From the cell containing the given text, extract its center point as (X, Y) coordinate. 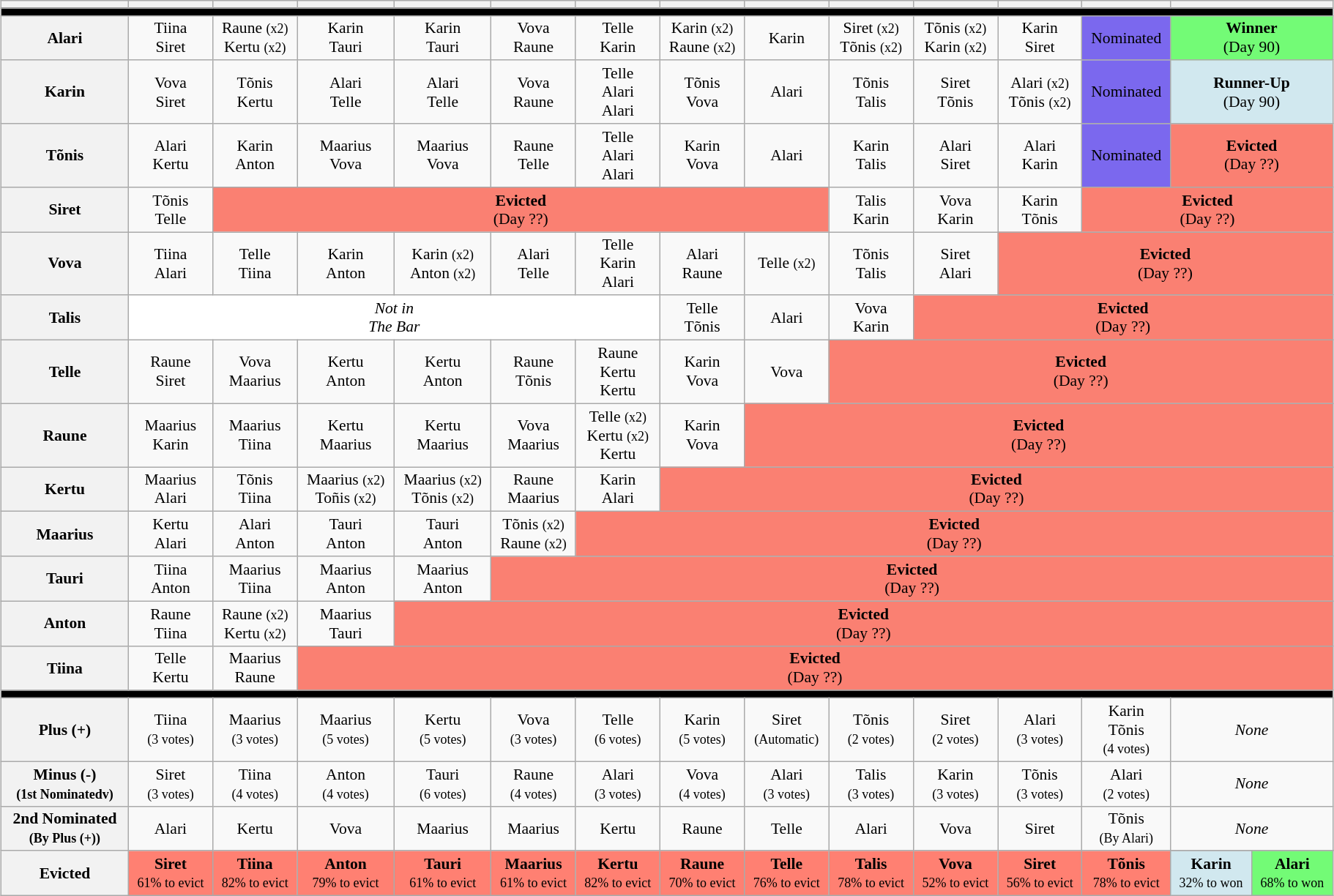
AlariRaune (701, 264)
MaariusAlari (170, 489)
2nd Nominated(By Plus (+)) (65, 829)
Tõnis (x2)Karin (x2) (955, 38)
Evicted (65, 874)
TelleTõnis (701, 318)
KarinTõnis (1040, 209)
MaariusRaune (255, 668)
Maarius(5 votes) (346, 731)
VovaSiret (170, 92)
Tõnis (x2)Raune (x2) (533, 534)
Telle76% to evict (786, 874)
Anton79% to evict (346, 874)
Alari68% to won (1292, 874)
TalisKarin (871, 209)
Siret (x2)Tõnis (x2) (871, 38)
KarinAlari (618, 489)
RauneSiret (170, 372)
Anton (65, 624)
Karin32% to won (1211, 874)
Kertu(5 votes) (442, 731)
Tõnis(3 votes) (1040, 783)
Kertu82% to evict (618, 874)
Telle (x2) (786, 264)
Tauri(6 votes) (442, 783)
Telle (x2)Kertu (x2)Kertu (618, 435)
Maarius(3 votes) (255, 731)
Karin(3 votes) (955, 783)
TiinaAlari (170, 264)
KarinTõnis(4 votes) (1126, 731)
Siret61% to evict (170, 874)
TõnisVova (701, 92)
TelleKertu (170, 668)
Alari(2 votes) (1126, 783)
Talis(3 votes) (871, 783)
SiretTõnis (955, 92)
AlariAnton (255, 534)
Telle(6 votes) (618, 731)
TelleTiina (255, 264)
Talis78% to evict (871, 874)
Tõnis78% to evict (1126, 874)
Tiina (65, 668)
Raune(4 votes) (533, 783)
TelleKarinAlari (618, 264)
AlariKertu (170, 155)
TõnisTelle (170, 209)
TõnisKertu (255, 92)
Raune70% to evict (701, 874)
Karin(5 votes) (701, 731)
Tiina(4 votes) (255, 783)
Tiina(3 votes) (170, 731)
AlariKarin (1040, 155)
MaariusTauri (346, 624)
MaariusKarin (170, 435)
Winner (Day 90) (1252, 38)
Tõnis(By Alari) (1126, 829)
RauneTelle (533, 155)
KarinSiret (1040, 38)
RauneTõnis (533, 372)
TelleKarin (618, 38)
RauneMaarius (533, 489)
SiretAlari (955, 264)
Siret56% to evict (1040, 874)
Karin (x2)Raune (x2) (701, 38)
Vova52% to evict (955, 874)
KertuAlari (170, 534)
Vova(3 votes) (533, 731)
Maarius61% to evict (533, 874)
TiinaAnton (170, 578)
Tiina82% to evict (255, 874)
Maarius (x2)Tõnis (x2) (442, 489)
TiinaSiret (170, 38)
Karin (x2)Anton (x2) (442, 264)
Siret(Automatic) (786, 731)
Siret(2 votes) (955, 731)
RauneTiina (170, 624)
Vova(4 votes) (701, 783)
Runner-Up (Day 90) (1252, 92)
Tõnis(2 votes) (871, 731)
Not inThe Bar (394, 318)
Tauri (65, 578)
Maarius (x2)Toñis (x2) (346, 489)
AlariSiret (955, 155)
Tõnis (65, 155)
Plus (+) (65, 731)
Tauri61% to evict (442, 874)
Siret(3 votes) (170, 783)
KarinTalis (871, 155)
RauneKertuKertu (618, 372)
TõnisTiina (255, 489)
Alari (x2)Tõnis (x2) (1040, 92)
Anton(4 votes) (346, 783)
Talis (65, 318)
Minus (-)(1st Nominatedv) (65, 783)
